From the cell containing the given text, extract its center point as [X, Y] coordinate. 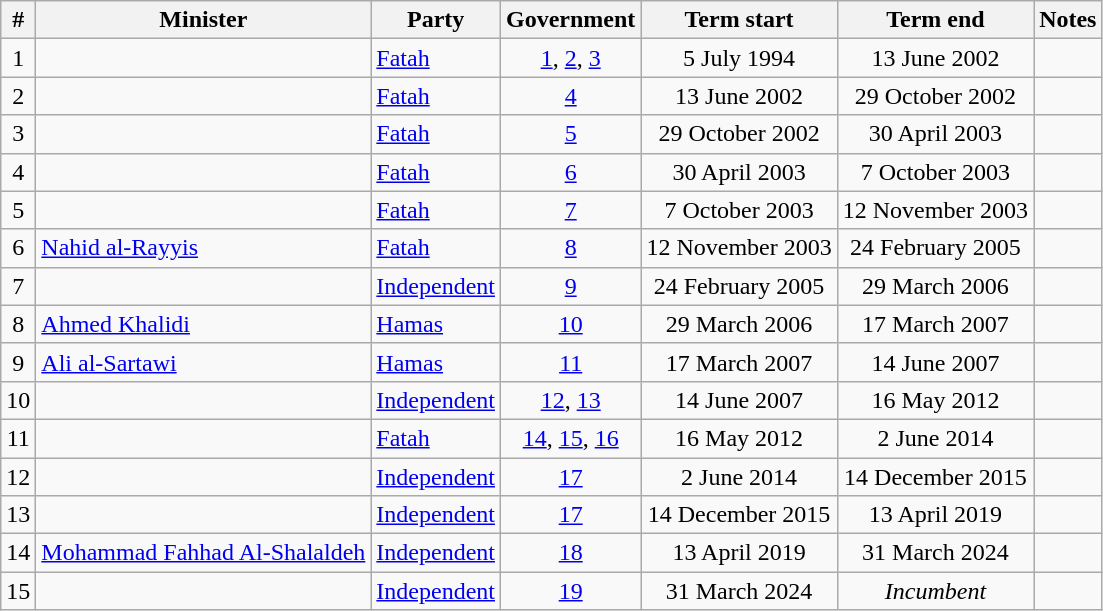
19 [571, 591]
Government [571, 20]
12 [18, 477]
Ahmed Khalidi [204, 324]
15 [18, 591]
Mohammad Fahhad Al-Shalaldeh [204, 553]
Term start [739, 20]
13 [18, 515]
18 [571, 553]
2 [18, 96]
Party [436, 20]
1 [18, 58]
1, 2, 3 [571, 58]
Term end [935, 20]
14 [18, 553]
Nahid al-Rayyis [204, 248]
Minister [204, 20]
14, 15, 16 [571, 438]
12, 13 [571, 400]
# [18, 20]
Incumbent [935, 591]
3 [18, 134]
Ali al-Sartawi [204, 362]
Notes [1068, 20]
5 July 1994 [739, 58]
